Determine the [X, Y] coordinate at the center of the cell enclosing the given text.  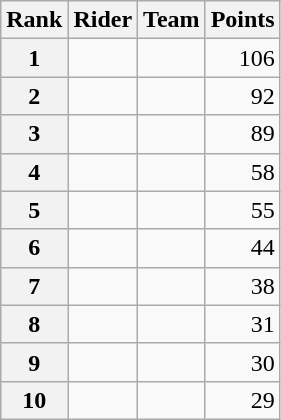
106 [242, 58]
5 [34, 210]
Points [242, 20]
30 [242, 362]
44 [242, 248]
9 [34, 362]
10 [34, 400]
92 [242, 96]
89 [242, 134]
8 [34, 324]
Rank [34, 20]
1 [34, 58]
31 [242, 324]
Rider [103, 20]
38 [242, 286]
Team [172, 20]
55 [242, 210]
58 [242, 172]
2 [34, 96]
3 [34, 134]
7 [34, 286]
6 [34, 248]
29 [242, 400]
4 [34, 172]
